Return [X, Y] of the center of cell containing provided text 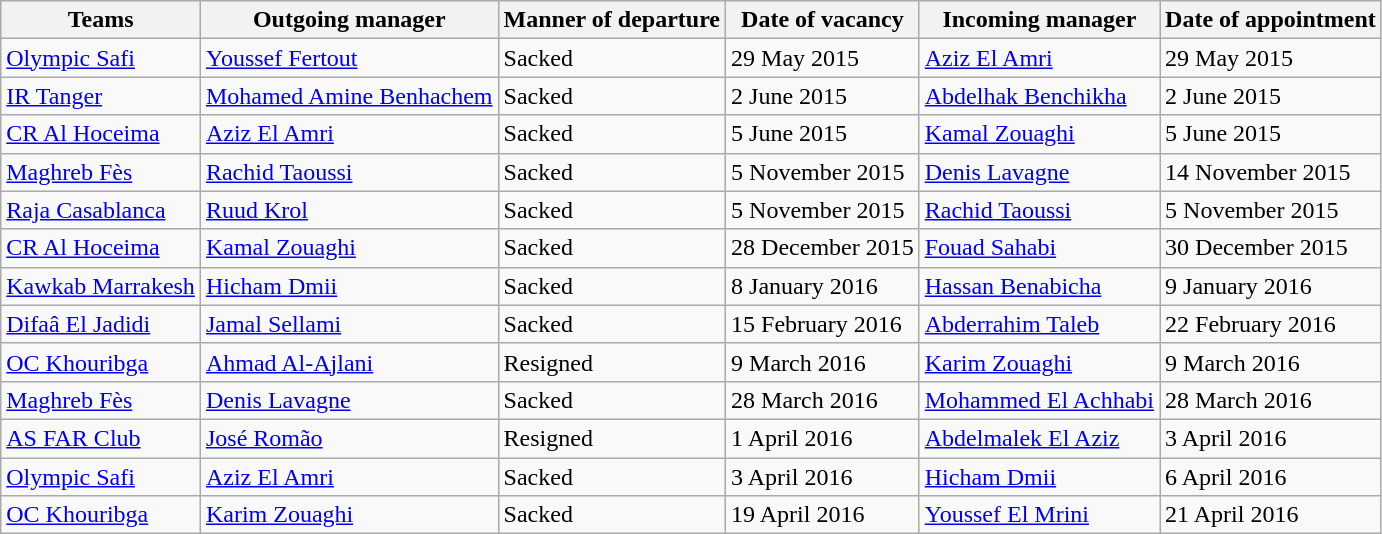
Abdelmalek El Aziz [1039, 438]
6 April 2016 [1271, 477]
21 April 2016 [1271, 515]
9 January 2016 [1271, 286]
Ruud Krol [349, 210]
19 April 2016 [823, 515]
Abdelhak Benchikha [1039, 96]
IR Tanger [101, 96]
Youssef El Mrini [1039, 515]
14 November 2015 [1271, 172]
Teams [101, 20]
1 April 2016 [823, 438]
Mohammed El Achhabi [1039, 400]
28 December 2015 [823, 248]
22 February 2016 [1271, 324]
Fouad Sahabi [1039, 248]
Raja Casablanca [101, 210]
Outgoing manager [349, 20]
Difaâ El Jadidi [101, 324]
José Romão [349, 438]
Incoming manager [1039, 20]
Ahmad Al-Ajlani [349, 362]
Youssef Fertout [349, 58]
30 December 2015 [1271, 248]
15 February 2016 [823, 324]
Abderrahim Taleb [1039, 324]
8 January 2016 [823, 286]
Jamal Sellami [349, 324]
Manner of departure [612, 20]
AS FAR Club [101, 438]
Date of appointment [1271, 20]
Hassan Benabicha [1039, 286]
Mohamed Amine Benhachem [349, 96]
Kawkab Marrakesh [101, 286]
Date of vacancy [823, 20]
